Provide the (X, Y) coordinate of the cell's center where the given text is located.  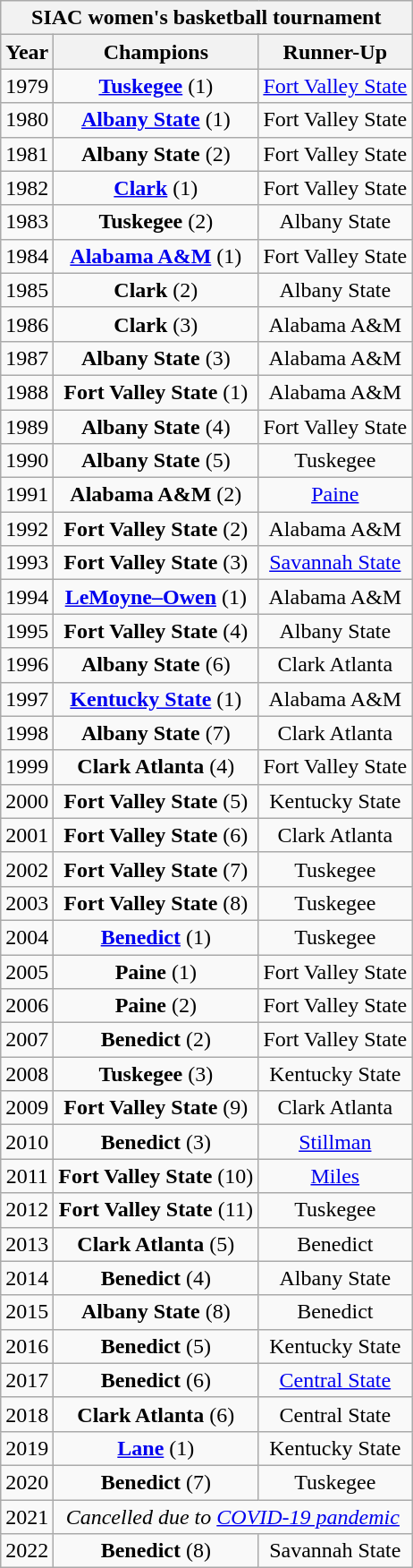
2016 (27, 1346)
2003 (27, 903)
2005 (27, 971)
2012 (27, 1210)
1999 (27, 767)
Lane (1) (156, 1448)
2001 (27, 835)
1997 (27, 699)
Albany State (6) (156, 665)
2017 (27, 1380)
2004 (27, 937)
Fort Valley State (5) (156, 801)
2010 (27, 1142)
Year (27, 52)
Albany State (2) (156, 154)
1984 (27, 256)
2011 (27, 1176)
Fort Valley State (1) (156, 392)
2018 (27, 1414)
Fort Valley State (3) (156, 563)
1990 (27, 461)
Benedict (7) (156, 1482)
Fort Valley State (6) (156, 835)
Clark (1) (156, 188)
1992 (27, 529)
Tuskegee (1) (156, 86)
1979 (27, 86)
1993 (27, 563)
Kentucky State (1) (156, 699)
2006 (27, 1006)
Albany State (5) (156, 461)
1981 (27, 154)
1983 (27, 222)
Fort Valley State (4) (156, 631)
1985 (27, 290)
Benedict (1) (156, 937)
1994 (27, 597)
1996 (27, 665)
1987 (27, 358)
Benedict (8) (156, 1551)
1995 (27, 631)
Stillman (335, 1142)
2013 (27, 1244)
SIAC women's basketball tournament (206, 18)
LeMoyne–Owen (1) (156, 597)
Fort Valley State (7) (156, 869)
1982 (27, 188)
1980 (27, 120)
2009 (27, 1108)
Tuskegee (2) (156, 222)
Benedict (5) (156, 1346)
Albany State (7) (156, 733)
Clark (2) (156, 290)
Benedict (4) (156, 1278)
Benedict (2) (156, 1040)
2022 (27, 1551)
Miles (335, 1176)
1986 (27, 324)
1988 (27, 392)
Fort Valley State (11) (156, 1210)
Fort Valley State (10) (156, 1176)
2007 (27, 1040)
Paine (335, 495)
1989 (27, 427)
Clark Atlanta (5) (156, 1244)
2002 (27, 869)
Albany State (3) (156, 358)
2014 (27, 1278)
Alabama A&M (1) (156, 256)
Albany State (1) (156, 120)
Paine (1) (156, 971)
Benedict (3) (156, 1142)
2021 (27, 1517)
Runner-Up (335, 52)
1991 (27, 495)
2008 (27, 1074)
Clark Atlanta (6) (156, 1414)
Fort Valley State (2) (156, 529)
Albany State (8) (156, 1312)
Benedict (6) (156, 1380)
Fort Valley State (8) (156, 903)
Albany State (4) (156, 427)
Fort Valley State (9) (156, 1108)
Paine (2) (156, 1006)
1998 (27, 733)
Cancelled due to COVID-19 pandemic (232, 1517)
2019 (27, 1448)
Champions (156, 52)
2000 (27, 801)
2020 (27, 1482)
Tuskegee (3) (156, 1074)
Alabama A&M (2) (156, 495)
Clark (3) (156, 324)
2015 (27, 1312)
Clark Atlanta (4) (156, 767)
